Provide the [x, y] coordinate of the cell's center where the given text is located.  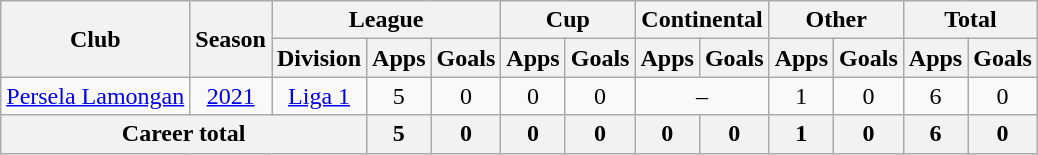
League [386, 20]
Continental [702, 20]
Cup [568, 20]
Liga 1 [320, 96]
Club [96, 39]
Total [970, 20]
Division [320, 58]
Season [231, 39]
Other [836, 20]
Career total [184, 134]
– [702, 96]
2021 [231, 96]
Persela Lamongan [96, 96]
